From the cell containing the given text, extract its center point as (X, Y) coordinate. 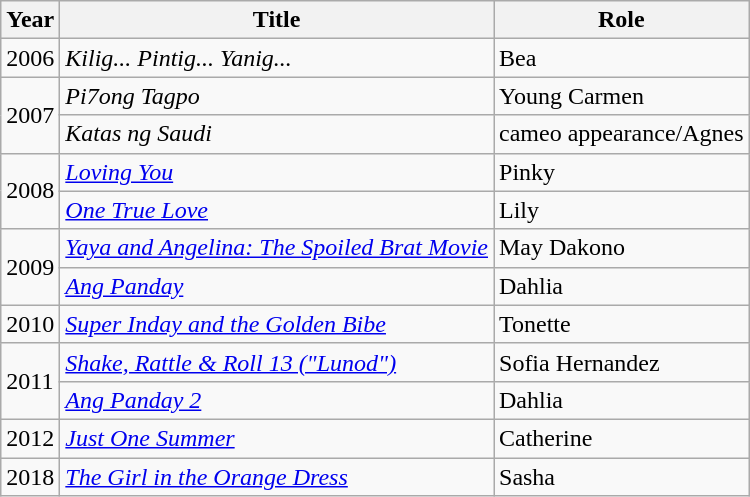
Ang Panday 2 (277, 400)
Pi7ong Tagpo (277, 96)
Title (277, 20)
Yaya and Angelina: The Spoiled Brat Movie (277, 248)
Just One Summer (277, 438)
Pinky (622, 172)
2011 (30, 381)
Year (30, 20)
The Girl in the Orange Dress (277, 477)
2012 (30, 438)
Super Inday and the Golden Bibe (277, 324)
Lily (622, 210)
Bea (622, 58)
2018 (30, 477)
Sasha (622, 477)
2010 (30, 324)
May Dakono (622, 248)
2007 (30, 115)
Kilig... Pintig... Yanig... (277, 58)
cameo appearance/Agnes (622, 134)
Ang Panday (277, 286)
Katas ng Saudi (277, 134)
One True Love (277, 210)
Role (622, 20)
Catherine (622, 438)
Young Carmen (622, 96)
Loving You (277, 172)
Tonette (622, 324)
2006 (30, 58)
2009 (30, 267)
Shake, Rattle & Roll 13 ("Lunod") (277, 362)
Sofia Hernandez (622, 362)
2008 (30, 191)
